Scan for the cell matching the given text and deliver its [X, Y] coordinate at center. 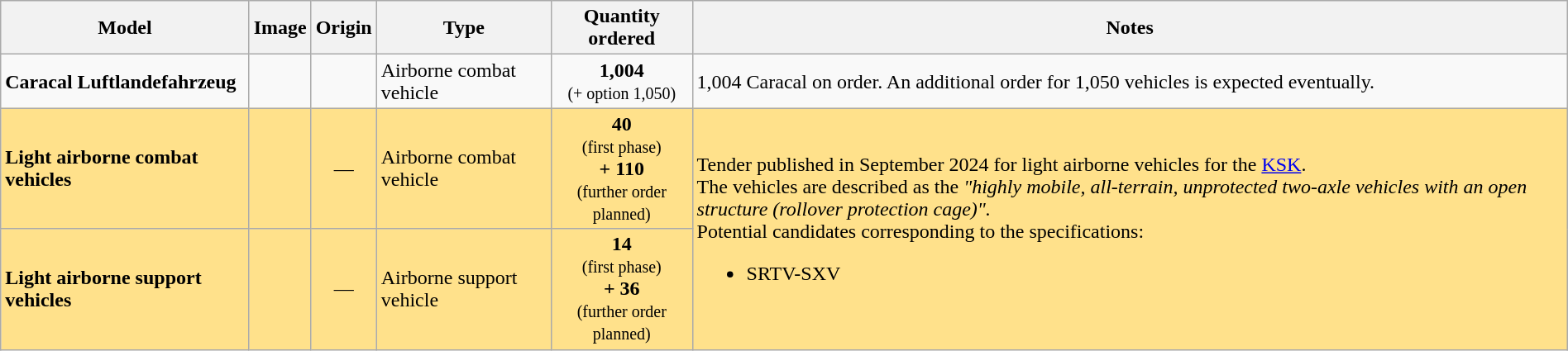
Quantity ordered [622, 28]
40(first phase)+ 110(further order planned) [622, 168]
Airborne support vehicle [463, 289]
Light airborne support vehicles [125, 289]
Notes [1130, 28]
14(first phase)+ 36(further order planned) [622, 289]
1,004(+ option 1,050) [622, 81]
Model [125, 28]
Type [463, 28]
1,004 Caracal on order. An additional order for 1,050 vehicles is expected eventually. [1130, 81]
Origin [344, 28]
Caracal Luftlandefahrzeug [125, 81]
Image [280, 28]
Light airborne combat vehicles [125, 168]
